Detect which cell encompasses the target text, then output its (x, y) center coordinate. 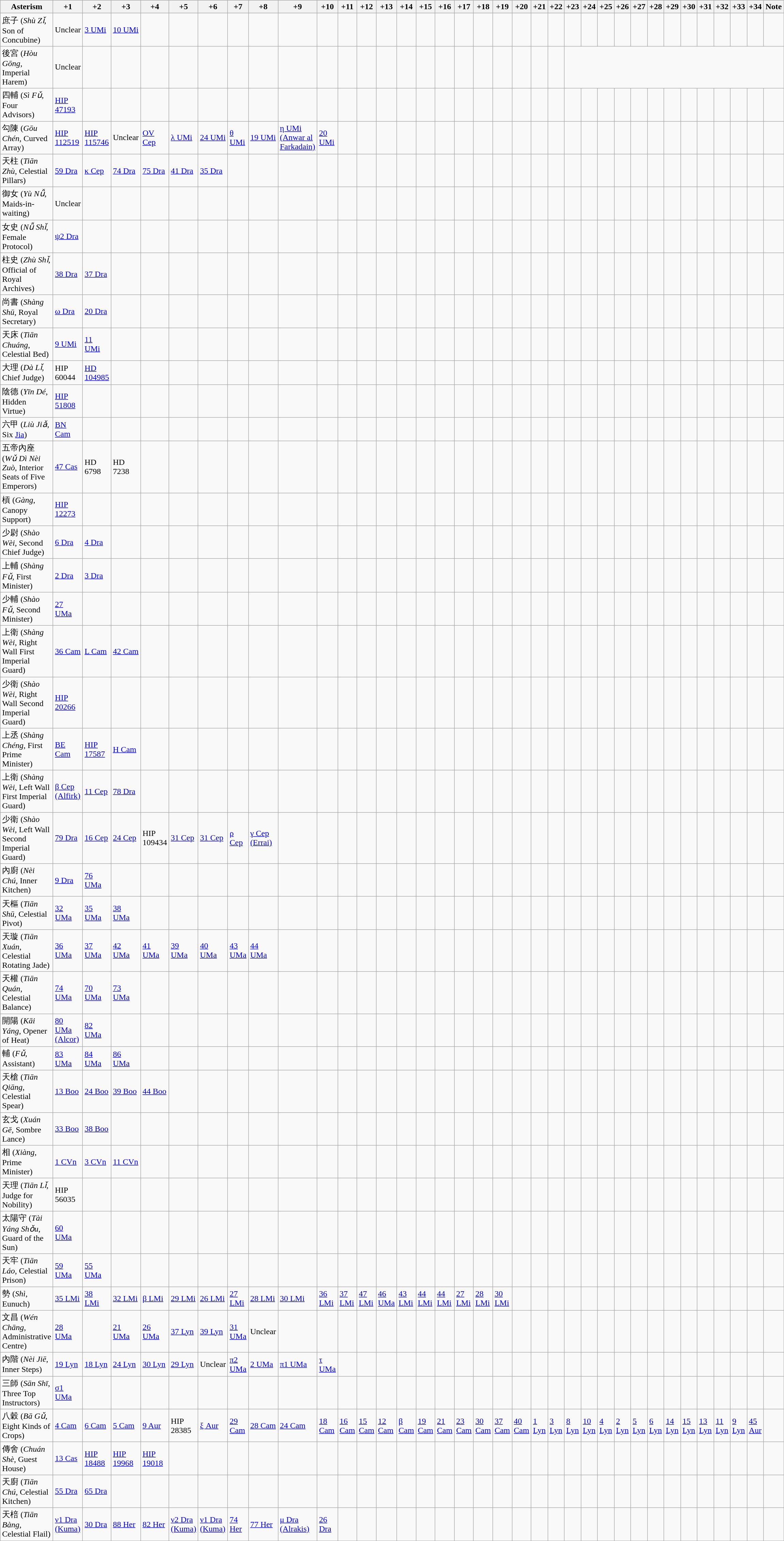
82 Her (155, 1524)
ρ Cep (238, 838)
L Cam (97, 651)
+9 (298, 7)
β Cam (406, 1426)
內階 (Nèi Jiē, Inner Steps) (27, 1364)
4 Cam (68, 1426)
HIP 56035 (68, 1195)
+25 (606, 7)
84 UMa (97, 1058)
τ UMa (327, 1364)
11 UMi (97, 344)
9 Lyn (738, 1426)
23 Cam (464, 1426)
32 UMa (68, 913)
HIP 19968 (126, 1459)
BE Cam (68, 749)
σ1 UMa (68, 1392)
勢 (Shì, Eunuch) (27, 1299)
38 Boo (97, 1129)
+19 (502, 7)
30 Cam (483, 1426)
36 Cam (68, 651)
78 Dra (126, 791)
43 LMi (406, 1299)
相 (Xiàng, Prime Minister) (27, 1162)
+26 (623, 7)
+32 (722, 7)
24 UMi (213, 138)
18 Lyn (97, 1364)
8 Lyn (573, 1426)
π2 UMa (238, 1364)
9 Aur (155, 1426)
HIP 20266 (68, 703)
天權 (Tiān Quán, Celestial Balance) (27, 993)
+7 (238, 7)
HD 104985 (97, 372)
後宮 (Hòu Gōng, Imperial Harem) (27, 67)
尚書 (Shàng Shū, Royal Secretary) (27, 311)
37 Dra (97, 274)
39 UMa (184, 950)
+15 (425, 7)
86 UMa (126, 1058)
BN Cam (68, 429)
+5 (184, 7)
29 Cam (238, 1426)
ω Dra (68, 311)
40 UMa (213, 950)
2 Lyn (623, 1426)
四輔 (Sì Fǔ, Four Advisors) (27, 105)
59 Dra (68, 170)
HD 7238 (126, 467)
42 Cam (126, 651)
12 Cam (386, 1426)
ψ2 Dra (68, 237)
20 Dra (97, 311)
11 Lyn (722, 1426)
40 Cam (521, 1426)
39 Boo (126, 1092)
46 UMa (386, 1299)
傳舍 (Chuán Shè, Guest House) (27, 1459)
HIP 17587 (97, 749)
37 Lyn (184, 1331)
27 UMa (68, 609)
太陽守 (Tài Yáng Shǒu, Guard of the Sun) (27, 1232)
73 UMa (126, 993)
+10 (327, 7)
+13 (386, 7)
λ UMi (184, 138)
+3 (126, 7)
五帝內座 (Wǔ Dì Nèi Zuò, Interior Seats of Five Emperors) (27, 467)
HIP 19018 (155, 1459)
+1 (68, 7)
9 UMi (68, 344)
+12 (366, 7)
陰德 (Yīn Dé, Hidden Virtue) (27, 401)
β Cep (Alfirk) (68, 791)
55 Dra (68, 1491)
29 LMi (184, 1299)
+22 (556, 7)
HIP 51808 (68, 401)
28 Cam (263, 1426)
+28 (656, 7)
天樞 (Tiān Shū, Celestial Pivot) (27, 913)
Note (774, 7)
37 Cam (502, 1426)
玄戈 (Xuán Gē, Sombre Lance) (27, 1129)
HIP 60044 (68, 372)
80 UMa (Alcor) (68, 1030)
上衛 (Shàng Wèi, Right Wall First Imperial Guard) (27, 651)
OV Cep (155, 138)
77 Her (263, 1524)
π1 UMa (298, 1364)
+18 (483, 7)
47 LMi (366, 1299)
+6 (213, 7)
4 Lyn (606, 1426)
38 Dra (68, 274)
+16 (445, 7)
+20 (521, 7)
88 Her (126, 1524)
42 UMa (126, 950)
+2 (97, 7)
御女 (Yù Nǚ, Maids-in-waiting) (27, 204)
八穀 (Bā Gǔ, Eight Kinds of Crops) (27, 1426)
11 Cep (97, 791)
30 Dra (97, 1524)
HD 6798 (97, 467)
44 Boo (155, 1092)
35 LMi (68, 1299)
內廚 (Nèi Chú, Inner Kitchen) (27, 880)
κ Cep (97, 170)
槓 (Gàng, Canopy Support) (27, 509)
+23 (573, 7)
天牢 (Tiān Láo, Celestial Prison) (27, 1270)
少輔 (Shào Fǔ, Second Minister) (27, 609)
天柱 (Tiān Zhù, Celestial Pillars) (27, 170)
36 UMa (68, 950)
16 Cep (97, 838)
83 UMa (68, 1058)
35 UMa (97, 913)
天璇 (Tiān Xuán, Celestial Rotating Jade) (27, 950)
1 CVn (68, 1162)
9 Dra (68, 880)
21 Cam (445, 1426)
3 Lyn (556, 1426)
Asterism (27, 7)
39 Lyn (213, 1331)
6 Cam (97, 1426)
天棓 (Tiān Bàng, Celestial Flail) (27, 1524)
13 Cas (68, 1459)
天廚 (Tiān Chú, Celestial Kitchen) (27, 1491)
上衛 (Shàng Wèi, Left Wall First Imperial Guard) (27, 791)
+24 (589, 7)
+30 (689, 7)
37 LMi (347, 1299)
47 Cas (68, 467)
59 UMa (68, 1270)
13 Lyn (706, 1426)
3 UMi (97, 30)
15 Cam (366, 1426)
19 UMi (263, 138)
13 Boo (68, 1092)
2 Dra (68, 575)
γ Cep (Errai) (263, 838)
少尉 (Shào Wèi, Second Chief Judge) (27, 543)
38 UMa (126, 913)
上丞 (Shàng Chéng, First Prime Minister) (27, 749)
天理 (Tiān Lǐ, Judge for Nobility) (27, 1195)
HIP 28385 (184, 1426)
輔 (Fǔ, Assistant) (27, 1058)
HIP 12273 (68, 509)
上輔 (Shàng Fǔ, First Minister) (27, 575)
75 Dra (155, 170)
2 UMa (263, 1364)
天床 (Tiān Chuáng, Celestial Bed) (27, 344)
1 Lyn (539, 1426)
文昌 (Wén Chāng, Administrative Centre) (27, 1331)
5 Lyn (639, 1426)
82 UMa (97, 1030)
14 Lyn (672, 1426)
柱史 (Zhù Shǐ, Official of Royal Archives) (27, 274)
少衛 (Shào Wèi, Left Wall Second Imperial Guard) (27, 838)
+31 (706, 7)
4 Dra (97, 543)
θ UMi (238, 138)
+17 (464, 7)
HIP 18488 (97, 1459)
29 Lyn (184, 1364)
+21 (539, 7)
18 Cam (327, 1426)
3 CVn (97, 1162)
庶子 (Shù Zǐ, Son of Concubine) (27, 30)
32 LMi (126, 1299)
女史 (Nǚ Shǐ, Female Protocol) (27, 237)
19 Cam (425, 1426)
+14 (406, 7)
10 UMi (126, 30)
16 Cam (347, 1426)
ν2 Dra (Kuma) (184, 1524)
開陽 (Kāi Yáng, Opener of Heat) (27, 1030)
44 UMa (263, 950)
六甲 (Liù Jiǎ, Six Jia) (27, 429)
+33 (738, 7)
24 Cam (298, 1426)
5 Cam (126, 1426)
ξ Aur (213, 1426)
19 Lyn (68, 1364)
3 Dra (97, 575)
HIP 112519 (68, 138)
20 UMi (327, 138)
74 UMa (68, 993)
33 Boo (68, 1129)
+4 (155, 7)
三師 (Sān Shī, Three Top Instructors) (27, 1392)
35 Dra (213, 170)
η UMi (Anwar al Farkadain) (298, 138)
24 Boo (97, 1092)
55 UMa (97, 1270)
41 Dra (184, 170)
26 Dra (327, 1524)
31 UMa (238, 1331)
41 UMa (155, 950)
少衛 (Shào Wèi, Right Wall Second Imperial Guard) (27, 703)
HIP 109434 (155, 838)
74 Dra (126, 170)
勾陳 (Gōu Chén, Curved Array) (27, 138)
30 Lyn (155, 1364)
26 UMa (155, 1331)
74 Her (238, 1524)
45 Aur (755, 1426)
11 CVn (126, 1162)
43 UMa (238, 950)
+8 (263, 7)
大理 (Dà Lǐ, Chief Judge) (27, 372)
37 UMa (97, 950)
15 Lyn (689, 1426)
β LMi (155, 1299)
38 LMi (97, 1299)
+27 (639, 7)
24 Lyn (126, 1364)
6 Dra (68, 543)
μ Dra (Alrakis) (298, 1524)
26 LMi (213, 1299)
76 UMa (97, 880)
6 Lyn (656, 1426)
天槍 (Tiān Qiāng, Celestial Spear) (27, 1092)
H Cam (126, 749)
36 LMi (327, 1299)
HIP 47193 (68, 105)
+11 (347, 7)
+34 (755, 7)
70 UMa (97, 993)
10 Lyn (589, 1426)
28 UMa (68, 1331)
HIP 115746 (97, 138)
+29 (672, 7)
79 Dra (68, 838)
60 UMa (68, 1232)
24 Cep (126, 838)
21 UMa (126, 1331)
65 Dra (97, 1491)
